Find where the given text appears and provide that cell's center as [x, y] coordinate. 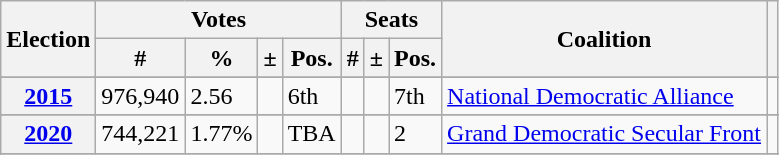
2015 [48, 96]
Coalition [604, 39]
976,940 [140, 96]
Seats [391, 20]
2.56 [222, 96]
744,221 [140, 134]
7th [416, 96]
Votes [218, 20]
1.77% [222, 134]
2 [416, 134]
National Democratic Alliance [604, 96]
Election [48, 39]
% [222, 58]
TBA [312, 134]
6th [312, 96]
Grand Democratic Secular Front [604, 134]
2020 [48, 134]
